Pinpoint the cell where the given text exists, returning its [x, y] midpoint coordinate. 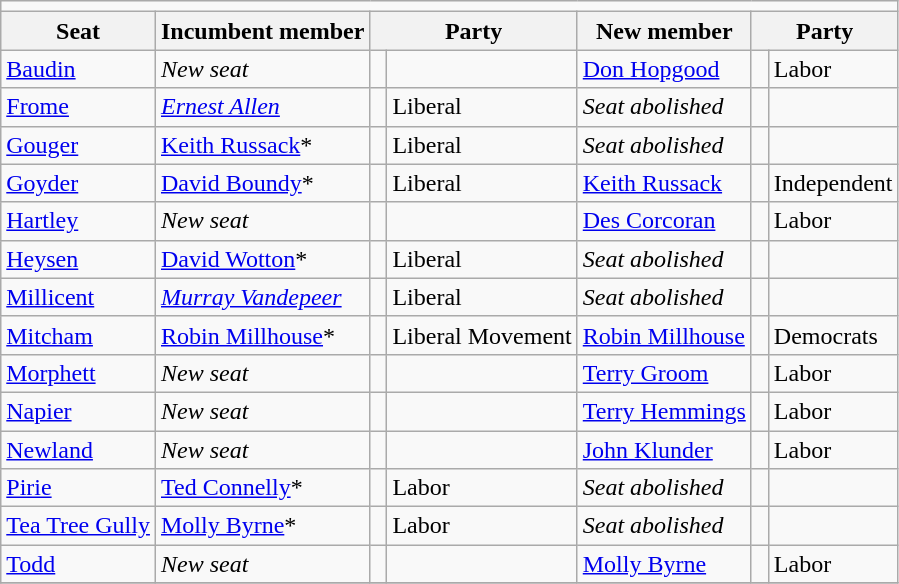
Molly Byrne* [262, 526]
Mitcham [78, 335]
Robin Millhouse [664, 335]
Terry Groom [664, 373]
David Wotton* [262, 259]
Gouger [78, 145]
Morphett [78, 373]
Pirie [78, 488]
Tea Tree Gully [78, 526]
Keith Russack [664, 183]
Napier [78, 411]
Millicent [78, 297]
Keith Russack* [262, 145]
Robin Millhouse* [262, 335]
Murray Vandepeer [262, 297]
Liberal Movement [482, 335]
Des Corcoran [664, 221]
Ted Connelly* [262, 488]
Democrats [833, 335]
Newland [78, 449]
Goyder [78, 183]
Seat [78, 31]
Don Hopgood [664, 69]
John Klunder [664, 449]
Ernest Allen [262, 107]
Baudin [78, 69]
Heysen [78, 259]
New member [664, 31]
Incumbent member [262, 31]
Frome [78, 107]
Molly Byrne [664, 564]
Todd [78, 564]
David Boundy* [262, 183]
Independent [833, 183]
Terry Hemmings [664, 411]
Hartley [78, 221]
